Find where the given text appears and provide that cell's center as (X, Y) coordinate. 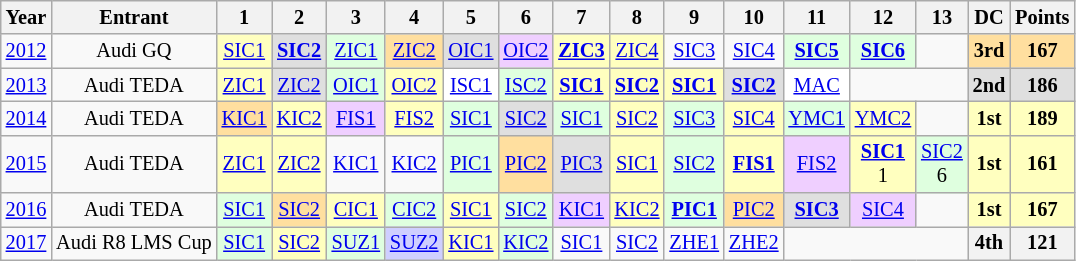
ISC1 (470, 85)
Audi R8 LMS Cup (134, 243)
YMC2 (883, 118)
161 (1042, 164)
12 (883, 17)
ZIC4 (636, 51)
CIC1 (356, 210)
121 (1042, 243)
ZIC3 (581, 51)
1 (244, 17)
186 (1042, 85)
ZHE1 (694, 243)
2014 (26, 118)
13 (942, 17)
SIC5 (816, 51)
PIC3 (581, 164)
Audi GQ (134, 51)
11 (816, 17)
YMC1 (816, 118)
3rd (990, 51)
2012 (26, 51)
DC (990, 17)
2017 (26, 243)
10 (754, 17)
SUZ1 (356, 243)
5 (470, 17)
4th (990, 243)
SUZ2 (414, 243)
6 (526, 17)
2nd (990, 85)
Entrant (134, 17)
2 (300, 17)
189 (1042, 118)
CIC2 (414, 210)
2015 (26, 164)
Year (26, 17)
ZHE2 (754, 243)
9 (694, 17)
4 (414, 17)
ISC2 (526, 85)
2013 (26, 85)
3 (356, 17)
2016 (26, 210)
SIC26 (942, 164)
Points (1042, 17)
8 (636, 17)
7 (581, 17)
MAC (816, 85)
SIC11 (883, 164)
SIC6 (883, 51)
